Pinpoint the cell where the given text exists, returning its [X, Y] midpoint coordinate. 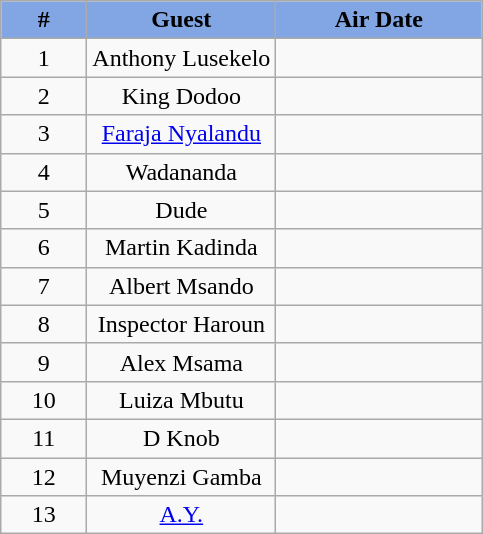
Albert Msando [182, 286]
Wadananda [182, 172]
Faraja Nyalandu [182, 134]
Martin Kadinda [182, 248]
7 [44, 286]
Dude [182, 210]
10 [44, 400]
Alex Msama [182, 362]
11 [44, 438]
Anthony Lusekelo [182, 58]
12 [44, 477]
Muyenzi Gamba [182, 477]
5 [44, 210]
D Knob [182, 438]
4 [44, 172]
6 [44, 248]
Air Date [379, 20]
13 [44, 515]
Luiza Mbutu [182, 400]
A.Y. [182, 515]
# [44, 20]
1 [44, 58]
3 [44, 134]
9 [44, 362]
2 [44, 96]
Guest [182, 20]
King Dodoo [182, 96]
8 [44, 324]
Inspector Haroun [182, 324]
